Determine the (X, Y) coordinate at the center of the cell enclosing the given text.  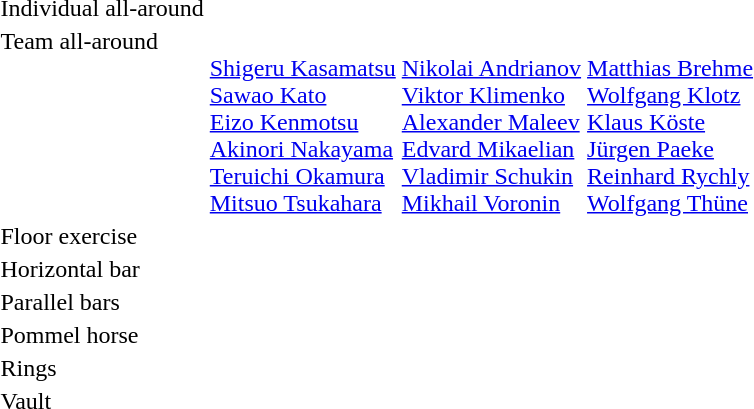
Shigeru KasamatsuSawao KatoEizo KenmotsuAkinori NakayamaTeruichi OkamuraMitsuo Tsukahara (302, 122)
Nikolai AndrianovViktor KlimenkoAlexander MaleevEdvard MikaelianVladimir SchukinMikhail Voronin (491, 122)
